Capture the cell that displays the provided text and extract its [x, y] central coordinate. 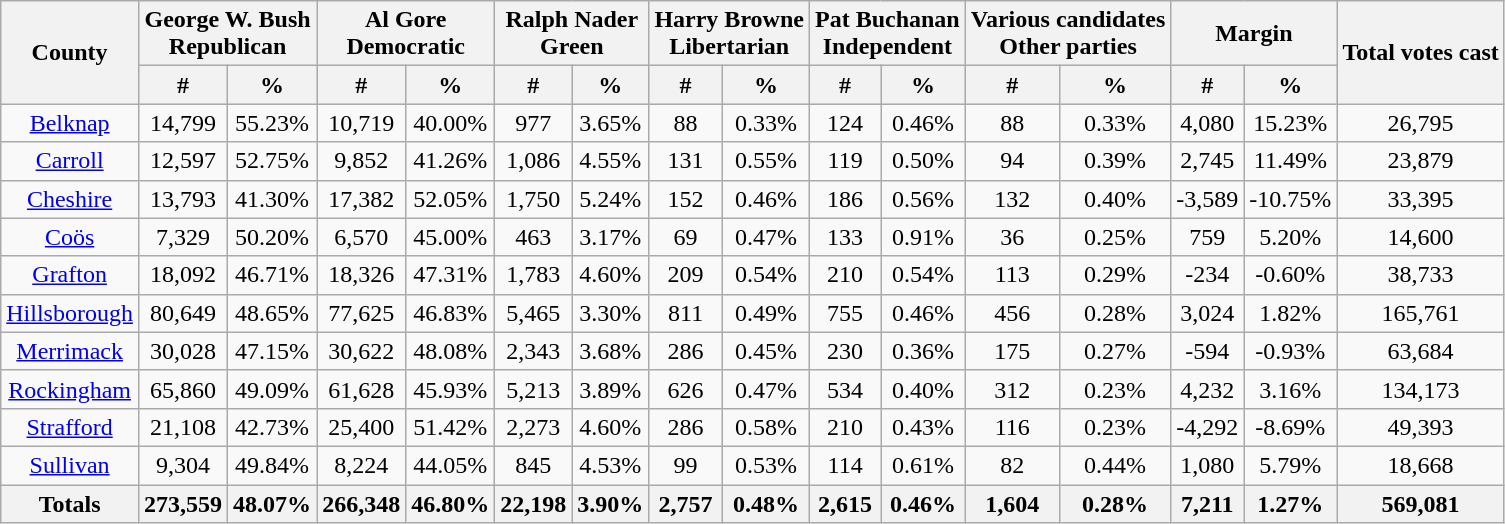
48.08% [450, 351]
Pat BuchananIndependent [887, 34]
113 [1012, 275]
755 [844, 313]
77,625 [362, 313]
0.48% [766, 503]
845 [534, 465]
26,795 [1421, 123]
811 [686, 313]
10,719 [362, 123]
14,600 [1421, 237]
18,668 [1421, 465]
5.20% [1290, 237]
42.73% [272, 427]
131 [686, 161]
7,211 [1208, 503]
50.20% [272, 237]
6,570 [362, 237]
2,615 [844, 503]
69 [686, 237]
47.31% [450, 275]
13,793 [182, 199]
114 [844, 465]
5,465 [534, 313]
1,750 [534, 199]
-594 [1208, 351]
186 [844, 199]
-8.69% [1290, 427]
55.23% [272, 123]
116 [1012, 427]
5.79% [1290, 465]
41.30% [272, 199]
5,213 [534, 389]
Carroll [70, 161]
15.23% [1290, 123]
Sullivan [70, 465]
0.55% [766, 161]
977 [534, 123]
Rockingham [70, 389]
Grafton [70, 275]
3.89% [610, 389]
569,081 [1421, 503]
1,086 [534, 161]
46.71% [272, 275]
49.84% [272, 465]
25,400 [362, 427]
48.07% [272, 503]
-4,292 [1208, 427]
175 [1012, 351]
9,304 [182, 465]
456 [1012, 313]
94 [1012, 161]
2,745 [1208, 161]
3,024 [1208, 313]
534 [844, 389]
41.26% [450, 161]
-3,589 [1208, 199]
165,761 [1421, 313]
-0.93% [1290, 351]
0.58% [766, 427]
63,684 [1421, 351]
0.45% [766, 351]
0.44% [1114, 465]
99 [686, 465]
36 [1012, 237]
38,733 [1421, 275]
23,879 [1421, 161]
Hillsborough [70, 313]
133 [844, 237]
3.16% [1290, 389]
0.29% [1114, 275]
8,224 [362, 465]
-0.60% [1290, 275]
7,329 [182, 237]
3.30% [610, 313]
40.00% [450, 123]
61,628 [362, 389]
12,597 [182, 161]
45.93% [450, 389]
22,198 [534, 503]
312 [1012, 389]
2,343 [534, 351]
Totals [70, 503]
Margin [1254, 34]
46.80% [450, 503]
11.49% [1290, 161]
49.09% [272, 389]
33,395 [1421, 199]
3.17% [610, 237]
1,080 [1208, 465]
273,559 [182, 503]
-10.75% [1290, 199]
Various candidatesOther parties [1068, 34]
4.55% [610, 161]
14,799 [182, 123]
18,326 [362, 275]
0.39% [1114, 161]
0.50% [923, 161]
2,757 [686, 503]
51.42% [450, 427]
152 [686, 199]
266,348 [362, 503]
45.00% [450, 237]
21,108 [182, 427]
4.53% [610, 465]
0.43% [923, 427]
George W. BushRepublican [227, 34]
30,622 [362, 351]
46.83% [450, 313]
463 [534, 237]
80,649 [182, 313]
209 [686, 275]
65,860 [182, 389]
44.05% [450, 465]
2,273 [534, 427]
1.27% [1290, 503]
-234 [1208, 275]
30,028 [182, 351]
9,852 [362, 161]
4,232 [1208, 389]
Cheshire [70, 199]
1.82% [1290, 313]
0.91% [923, 237]
4,080 [1208, 123]
47.15% [272, 351]
124 [844, 123]
3.90% [610, 503]
82 [1012, 465]
626 [686, 389]
Strafford [70, 427]
1,783 [534, 275]
0.36% [923, 351]
119 [844, 161]
5.24% [610, 199]
0.56% [923, 199]
0.53% [766, 465]
Total votes cast [1421, 52]
0.61% [923, 465]
3.65% [610, 123]
0.25% [1114, 237]
0.49% [766, 313]
230 [844, 351]
3.68% [610, 351]
134,173 [1421, 389]
Belknap [70, 123]
1,604 [1012, 503]
49,393 [1421, 427]
County [70, 52]
Ralph NaderGreen [572, 34]
132 [1012, 199]
759 [1208, 237]
52.05% [450, 199]
Harry BrowneLibertarian [730, 34]
Coös [70, 237]
18,092 [182, 275]
17,382 [362, 199]
0.27% [1114, 351]
Al GoreDemocratic [406, 34]
48.65% [272, 313]
52.75% [272, 161]
Merrimack [70, 351]
